Provide the (x, y) coordinate of the cell's center where the given text is located.  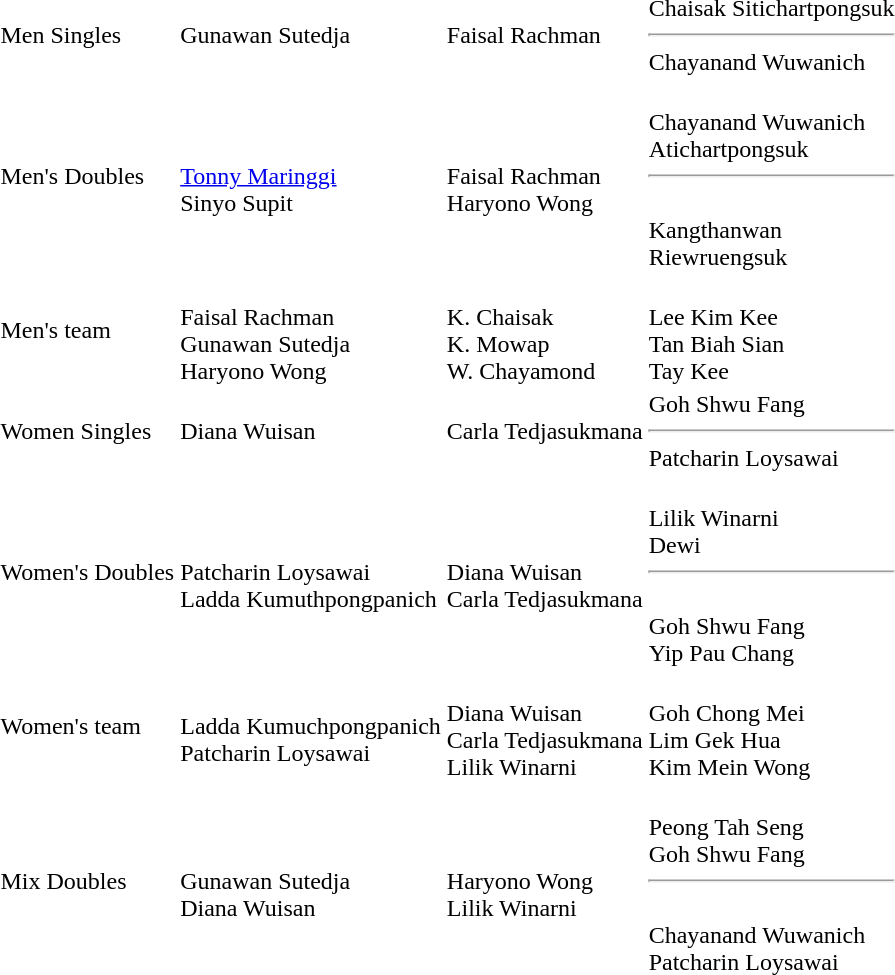
Ladda KumuchpongpanichPatcharin Loysawai (311, 726)
Faisal RachmanHaryono Wong (544, 176)
K. ChaisakK. MowapW. Chayamond (544, 330)
Faisal RachmanGunawan SutedjaHaryono Wong (311, 330)
Carla Tedjasukmana (544, 431)
Diana WuisanCarla TedjasukmanaLilik Winarni (544, 726)
Diana Wuisan (311, 431)
Diana WuisanCarla Tedjasukmana (544, 572)
Tonny MaringgiSinyo Supit (311, 176)
Patcharin LoysawaiLadda Kumuthpongpanich (311, 572)
